For the text-containing cell, return its midpoint in (X, Y) coordinate format. 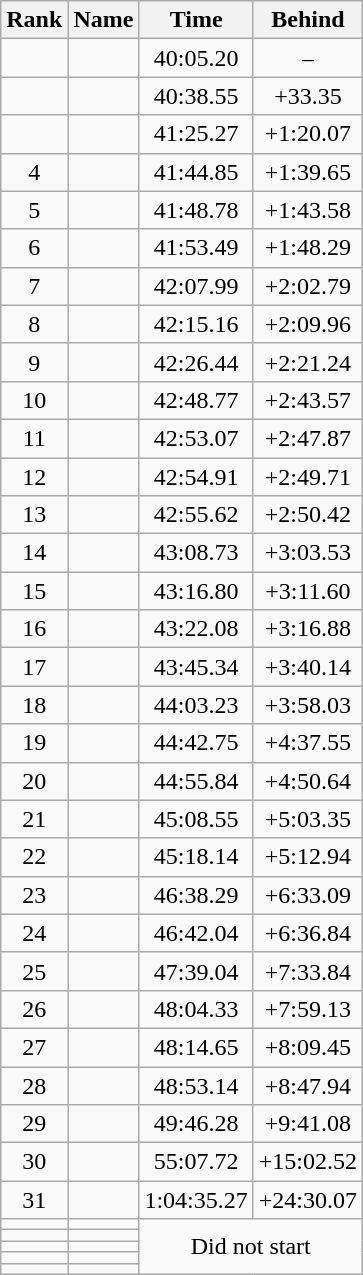
16 (34, 629)
+1:39.65 (308, 172)
+5:12.94 (308, 857)
+6:36.84 (308, 933)
49:46.28 (196, 1124)
42:15.16 (196, 324)
+9:41.08 (308, 1124)
43:22.08 (196, 629)
21 (34, 819)
41:53.49 (196, 248)
+5:03.35 (308, 819)
1:04:35.27 (196, 1200)
+2:09.96 (308, 324)
+6:33.09 (308, 895)
+1:20.07 (308, 134)
12 (34, 477)
45:18.14 (196, 857)
8 (34, 324)
43:08.73 (196, 553)
+1:43.58 (308, 210)
19 (34, 743)
29 (34, 1124)
41:44.85 (196, 172)
25 (34, 971)
22 (34, 857)
17 (34, 667)
+7:33.84 (308, 971)
42:48.77 (196, 400)
+2:43.57 (308, 400)
48:04.33 (196, 1009)
+24:30.07 (308, 1200)
18 (34, 705)
48:14.65 (196, 1047)
31 (34, 1200)
40:05.20 (196, 58)
+15:02.52 (308, 1162)
44:03.23 (196, 705)
+2:47.87 (308, 438)
14 (34, 553)
7 (34, 286)
Did not start (251, 1246)
+2:21.24 (308, 362)
Time (196, 20)
41:48.78 (196, 210)
+1:48.29 (308, 248)
+4:37.55 (308, 743)
6 (34, 248)
+3:03.53 (308, 553)
+3:16.88 (308, 629)
4 (34, 172)
42:55.62 (196, 515)
47:39.04 (196, 971)
43:45.34 (196, 667)
9 (34, 362)
+2:02.79 (308, 286)
41:25.27 (196, 134)
15 (34, 591)
27 (34, 1047)
– (308, 58)
10 (34, 400)
+4:50.64 (308, 781)
45:08.55 (196, 819)
11 (34, 438)
28 (34, 1085)
+3:11.60 (308, 591)
46:42.04 (196, 933)
40:38.55 (196, 96)
+2:50.42 (308, 515)
44:55.84 (196, 781)
26 (34, 1009)
42:54.91 (196, 477)
+7:59.13 (308, 1009)
+3:58.03 (308, 705)
+8:47.94 (308, 1085)
23 (34, 895)
44:42.75 (196, 743)
5 (34, 210)
24 (34, 933)
55:07.72 (196, 1162)
42:53.07 (196, 438)
46:38.29 (196, 895)
+3:40.14 (308, 667)
+8:09.45 (308, 1047)
43:16.80 (196, 591)
Behind (308, 20)
+2:49.71 (308, 477)
Name (104, 20)
+33.35 (308, 96)
Rank (34, 20)
42:07.99 (196, 286)
30 (34, 1162)
20 (34, 781)
13 (34, 515)
42:26.44 (196, 362)
48:53.14 (196, 1085)
